Search for the cell housing the specified text and yield its [x, y] center coordinate. 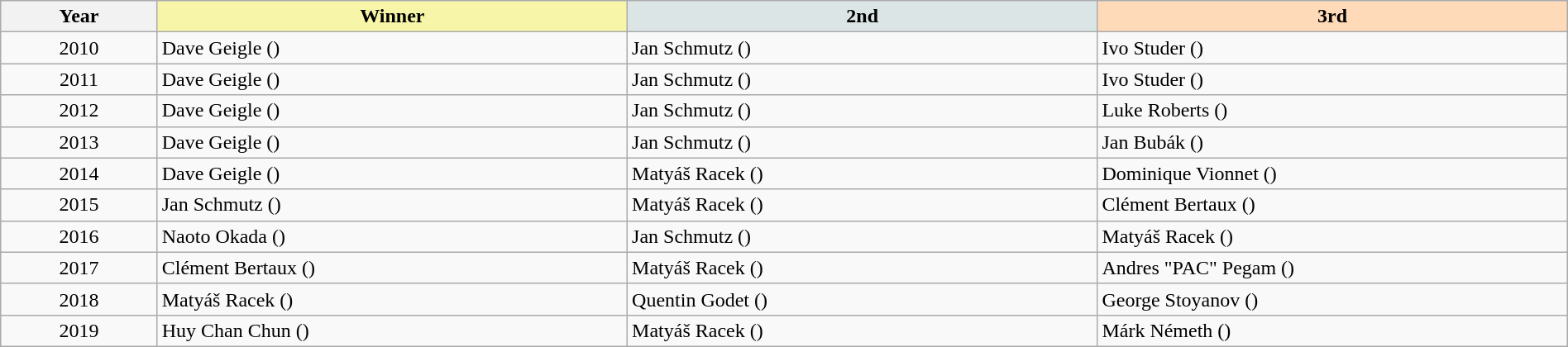
Andres "PAC" Pegam () [1332, 268]
2013 [79, 142]
2016 [79, 236]
2014 [79, 173]
Dominique Vionnet () [1332, 173]
2015 [79, 205]
2nd [863, 17]
2019 [79, 330]
2011 [79, 79]
Márk Németh () [1332, 330]
3rd [1332, 17]
Huy Chan Chun () [392, 330]
Luke Roberts () [1332, 111]
2012 [79, 111]
Jan Bubák () [1332, 142]
2017 [79, 268]
Year [79, 17]
2010 [79, 48]
Quentin Godet () [863, 299]
Winner [392, 17]
2018 [79, 299]
Naoto Okada () [392, 236]
George Stoyanov () [1332, 299]
